Provide the (x, y) coordinate of the cell's center where the given text is located.  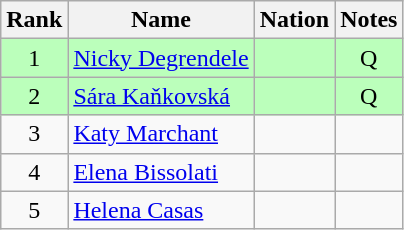
Elena Bissolati (161, 172)
Sára Kaňkovská (161, 96)
Helena Casas (161, 210)
1 (34, 58)
Nicky Degrendele (161, 58)
Notes (369, 20)
Nation (294, 20)
Rank (34, 20)
Katy Marchant (161, 134)
Name (161, 20)
2 (34, 96)
3 (34, 134)
4 (34, 172)
5 (34, 210)
